Locate the cell with the specified text and output its [X, Y] center coordinate. 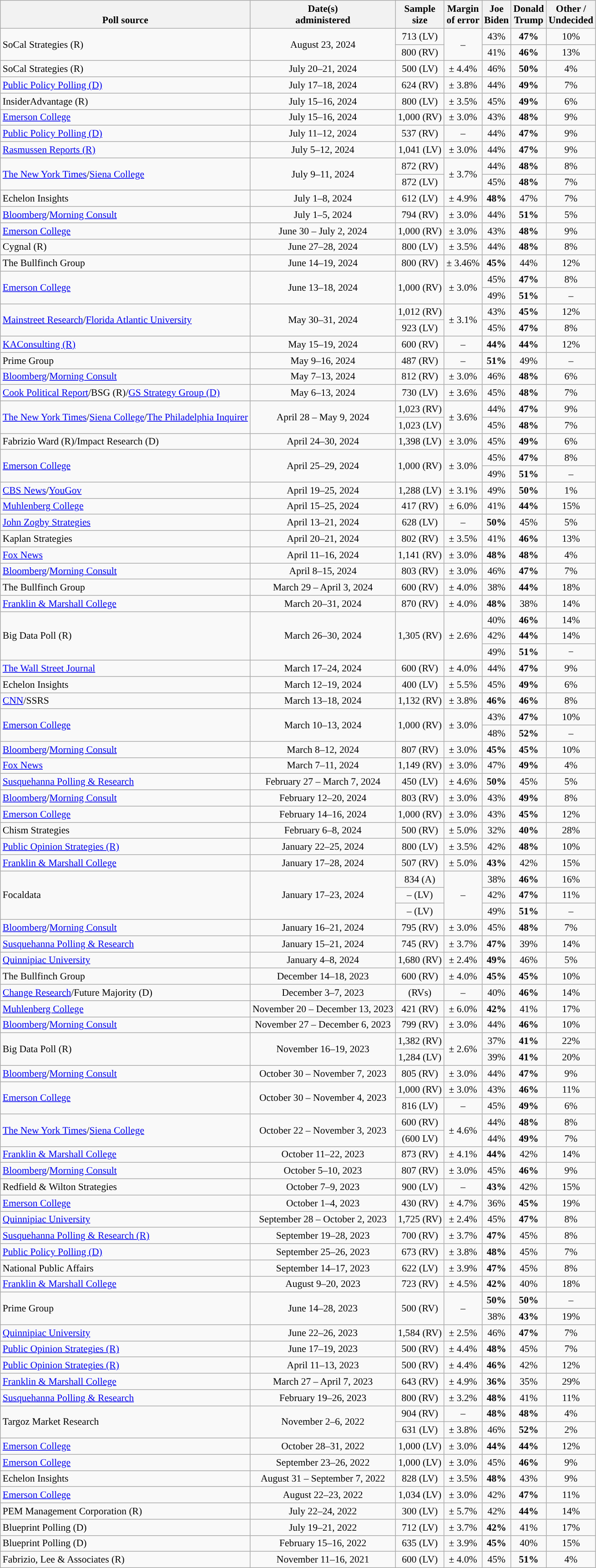
November 2–6, 2022 [323, 1422]
August 9–20, 2023 [323, 1284]
February 27 – March 7, 2024 [323, 782]
January 16–21, 2024 [323, 928]
872 (RV) [419, 166]
August 23, 2024 [323, 45]
March 13–18, 2024 [323, 701]
December 3–7, 2023 [323, 993]
1,584 (RV) [419, 1333]
JoeBiden [496, 15]
Kaplan Strategies [126, 539]
816 (LV) [419, 1106]
September 28 – October 2, 2023 [323, 1220]
± 4.5% [463, 1284]
32% [496, 831]
904 (RV) [419, 1414]
Date(s)administered [323, 15]
712 (LV) [419, 1528]
January 17–23, 2024 [323, 895]
April 28 – May 9, 2024 [323, 418]
400 (LV) [419, 685]
KAConsulting (R) [126, 344]
April 15–25, 2024 [323, 506]
January 4–8, 2024 [323, 960]
September 14–17, 2023 [323, 1268]
October 30 – November 4, 2023 [323, 1098]
805 (RV) [419, 1074]
873 (RV) [419, 1155]
July 17–18, 2024 [323, 85]
799 (RV) [419, 1025]
1,288 (LV) [419, 490]
The Wall Street Journal [126, 669]
June 14–28, 2023 [323, 1308]
August 31 – September 7, 2022 [323, 1479]
DonaldTrump [529, 15]
Samplesize [419, 15]
1% [571, 490]
Redfield & Wilton Strategies [126, 1187]
1,680 (RV) [419, 960]
July 1–8, 2024 [323, 199]
June 14–19, 2024 [323, 263]
April 11–13, 2023 [323, 1366]
April 25–29, 2024 [323, 466]
January 15–21, 2024 [323, 944]
29% [571, 1381]
October 11–22, 2023 [323, 1155]
635 (LV) [419, 1543]
1,034 (LV) [419, 1495]
John Zogby Strategies [126, 523]
October 5–10, 2023 [323, 1171]
Mainstreet Research/Florida Atlantic University [126, 320]
828 (LV) [419, 1479]
2% [571, 1430]
624 (RV) [419, 85]
1,305 (RV) [419, 636]
February 12–20, 2024 [323, 798]
March 10–13, 2024 [323, 725]
Change Research/Future Majority (D) [126, 993]
October 30 – November 7, 2023 [323, 1074]
500 (LV) [419, 69]
May 6–13, 2024 [323, 393]
March 12–19, 2024 [323, 685]
Focaldata [126, 895]
November 20 – December 13, 2023 [323, 1009]
March 27 – April 7, 2023 [323, 1381]
631 (LV) [419, 1430]
May 30–31, 2024 [323, 320]
February 6–8, 2024 [323, 831]
April 20–21, 2024 [323, 539]
Cook Political Report/BSG (R)/GS Strategy Group (D) [126, 393]
537 (RV) [419, 134]
Fabrizio, Lee & Associates (R) [126, 1560]
802 (RV) [419, 539]
Targoz Market Research [126, 1422]
April 8–15, 2024 [323, 571]
January 22–25, 2024 [323, 847]
22% [571, 1041]
March 17–24, 2024 [323, 669]
713 (LV) [419, 36]
300 (LV) [419, 1511]
November 16–19, 2023 [323, 1049]
July 9–11, 2024 [323, 174]
March 7–11, 2024 [323, 766]
1,398 (LV) [419, 442]
± 4.1% [463, 1155]
October 28–31, 2022 [323, 1447]
− [571, 652]
September 19–28, 2023 [323, 1236]
1,132 (RV) [419, 701]
April 24–30, 2024 [323, 442]
628 (LV) [419, 523]
CNN/SSRS [126, 701]
July 22–24, 2022 [323, 1511]
643 (RV) [419, 1381]
745 (RV) [419, 944]
1,023 (LV) [419, 425]
± 3.2% [463, 1398]
July 19–21, 2022 [323, 1528]
April 11–16, 2024 [323, 555]
900 (LV) [419, 1187]
InsiderAdvantage (R) [126, 101]
1,284 (LV) [419, 1058]
April 19–25, 2024 [323, 490]
700 (RV) [419, 1236]
May 15–19, 2024 [323, 344]
872 (LV) [419, 182]
January 17–28, 2024 [323, 863]
1,725 (RV) [419, 1220]
CBS News/YouGov [126, 490]
March 29 – April 3, 2024 [323, 588]
July 5–12, 2024 [323, 150]
1,041 (LV) [419, 150]
± 4.7% [463, 1203]
± 5.7% [463, 1511]
± 3.46% [463, 263]
May 9–16, 2024 [323, 361]
± 2.5% [463, 1333]
June 27–28, 2024 [323, 247]
September 25–26, 2023 [323, 1252]
417 (RV) [419, 506]
July 20–21, 2024 [323, 69]
October 1–4, 2023 [323, 1203]
November 27 – December 6, 2023 [323, 1025]
November 11–16, 2021 [323, 1560]
20% [571, 1058]
507 (RV) [419, 863]
July 11–12, 2024 [323, 134]
35% [529, 1381]
795 (RV) [419, 928]
923 (LV) [419, 328]
487 (RV) [419, 361]
March 26–30, 2024 [323, 636]
1,149 (RV) [419, 766]
Poll source [126, 15]
812 (RV) [419, 377]
723 (RV) [419, 1284]
April 13–21, 2024 [323, 523]
February 19–26, 2023 [323, 1398]
March 8–12, 2024 [323, 750]
421 (RV) [419, 1009]
Rasmussen Reports (R) [126, 150]
February 14–16, 2024 [323, 814]
December 14–18, 2023 [323, 977]
June 22–26, 2023 [323, 1333]
October 22 – November 3, 2023 [323, 1130]
37% [496, 1041]
673 (RV) [419, 1252]
870 (RV) [419, 604]
May 7–13, 2024 [323, 377]
730 (LV) [419, 393]
1,141 (RV) [419, 555]
16% [571, 879]
Marginof error [463, 15]
622 (LV) [419, 1268]
October 7–9, 2023 [323, 1187]
August 22–23, 2022 [323, 1495]
1,012 (RV) [419, 312]
(600 LV) [419, 1139]
Cygnal (R) [126, 247]
June 30 – July 2, 2024 [323, 231]
± 5.5% [463, 685]
1,382 (RV) [419, 1041]
Other /Undecided [571, 15]
(RVs) [419, 993]
June 17–19, 2023 [323, 1349]
Susquehanna Polling & Research (R) [126, 1236]
28% [571, 831]
February 15–16, 2022 [323, 1543]
Fabrizio Ward (R)/Impact Research (D) [126, 442]
430 (RV) [419, 1203]
1,023 (RV) [419, 409]
March 20–31, 2024 [323, 604]
600 (LV) [419, 1560]
612 (LV) [419, 199]
Chism Strategies [126, 831]
794 (RV) [419, 215]
450 (LV) [419, 782]
834 (A) [419, 879]
National Public Affairs [126, 1268]
September 23–26, 2022 [323, 1462]
The New York Times/Siena College/The Philadelphia Inquirer [126, 418]
July 1–5, 2024 [323, 215]
June 13–18, 2024 [323, 287]
PEM Management Corporation (R) [126, 1511]
